Detect which cell encompasses the target text, then output its [X, Y] center coordinate. 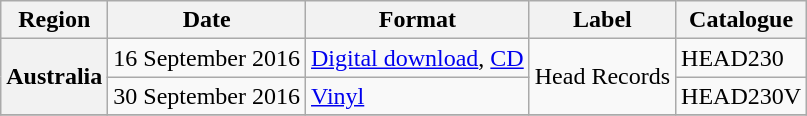
Format [418, 20]
16 September 2016 [207, 58]
Digital download, CD [418, 58]
HEAD230V [742, 96]
Date [207, 20]
Australia [54, 77]
Head Records [602, 77]
Vinyl [418, 96]
Label [602, 20]
Region [54, 20]
HEAD230 [742, 58]
30 September 2016 [207, 96]
Catalogue [742, 20]
